Capture the cell that displays the provided text and extract its [X, Y] central coordinate. 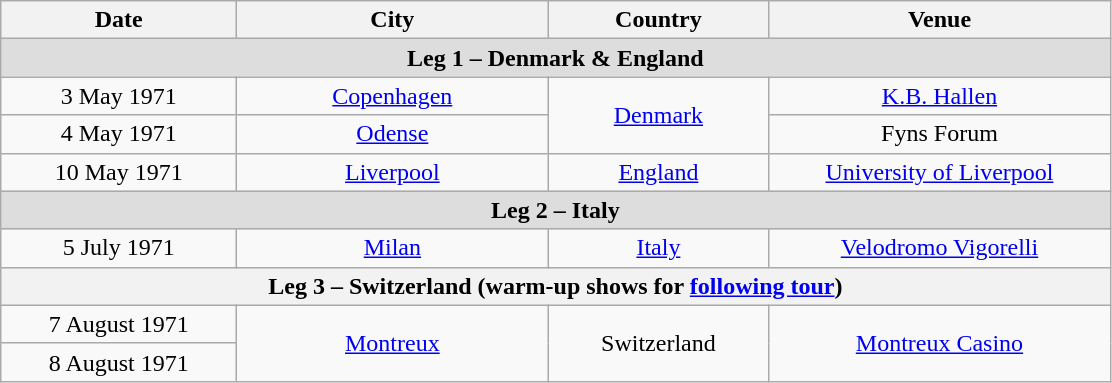
Leg 1 – Denmark & England [556, 58]
5 July 1971 [119, 248]
Odense [392, 134]
Country [658, 20]
University of Liverpool [940, 172]
4 May 1971 [119, 134]
Venue [940, 20]
10 May 1971 [119, 172]
Leg 3 – Switzerland (warm-up shows for following tour) [556, 286]
Copenhagen [392, 96]
City [392, 20]
K.B. Hallen [940, 96]
3 May 1971 [119, 96]
Denmark [658, 115]
Milan [392, 248]
Leg 2 – Italy [556, 210]
Date [119, 20]
Liverpool [392, 172]
7 August 1971 [119, 324]
8 August 1971 [119, 362]
Montreux [392, 343]
Fyns Forum [940, 134]
Switzerland [658, 343]
Velodromo Vigorelli [940, 248]
England [658, 172]
Italy [658, 248]
Montreux Casino [940, 343]
